Return the [X, Y] coordinate for the center point of the cell that contains the specified text.  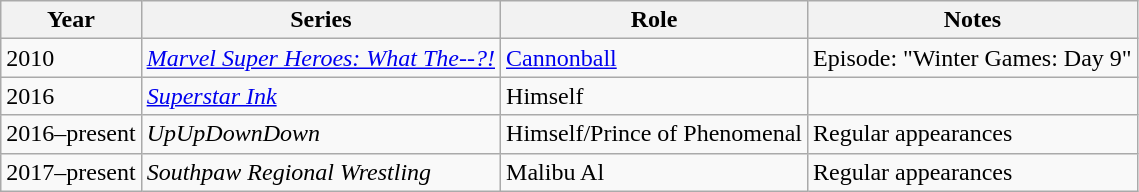
Southpaw Regional Wrestling [320, 172]
2016 [71, 96]
UpUpDownDown [320, 134]
Cannonball [654, 58]
2010 [71, 58]
Malibu Al [654, 172]
Himself/Prince of Phenomenal [654, 134]
Role [654, 20]
Episode: "Winter Games: Day 9" [973, 58]
2017–present [71, 172]
Superstar Ink [320, 96]
Series [320, 20]
Year [71, 20]
Notes [973, 20]
Marvel Super Heroes: What The--?! [320, 58]
2016–present [71, 134]
Himself [654, 96]
